Output the [x, y] coordinate of the center of the cell containing the given text.  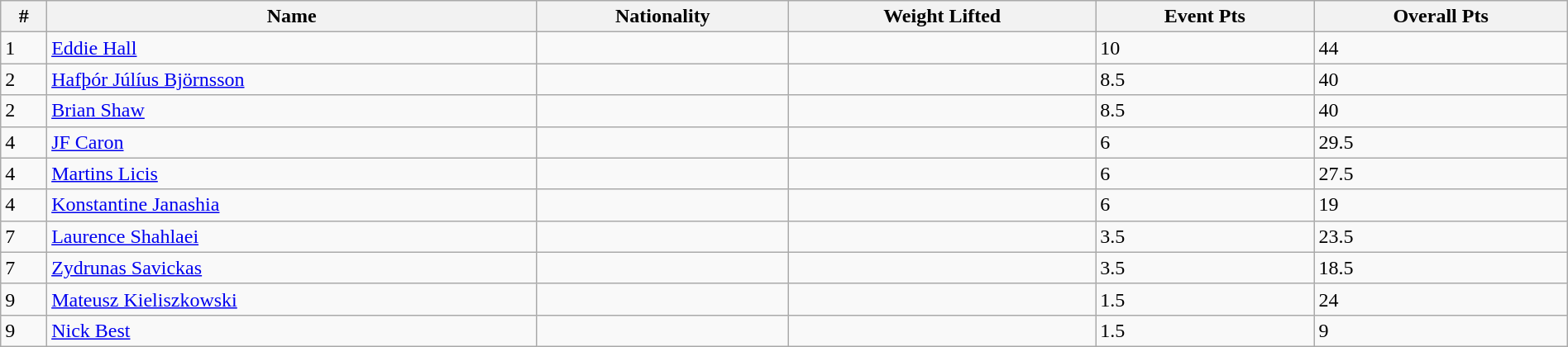
Eddie Hall [292, 48]
44 [1441, 48]
23.5 [1441, 236]
29.5 [1441, 142]
Nationality [663, 17]
# [24, 17]
24 [1441, 299]
JF Caron [292, 142]
18.5 [1441, 268]
1 [24, 48]
Event Pts [1205, 17]
Mateusz Kieliszkowski [292, 299]
Martins Licis [292, 173]
Hafþór Júlíus Björnsson [292, 79]
10 [1205, 48]
Name [292, 17]
Overall Pts [1441, 17]
Nick Best [292, 330]
Laurence Shahlaei [292, 236]
27.5 [1441, 173]
Konstantine Janashia [292, 205]
Weight Lifted [943, 17]
Brian Shaw [292, 111]
Zydrunas Savickas [292, 268]
19 [1441, 205]
